Detect which cell encompasses the target text, then output its [X, Y] center coordinate. 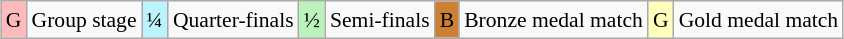
Gold medal match [759, 20]
Group stage [84, 20]
½ [312, 20]
Quarter-finals [234, 20]
Semi-finals [380, 20]
¼ [155, 20]
B [448, 20]
Bronze medal match [554, 20]
